Scan for the cell matching the given text and deliver its (x, y) coordinate at center. 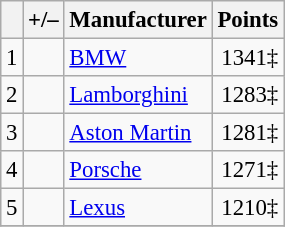
Points (248, 20)
Lamborghini (138, 95)
1 (12, 58)
5 (12, 208)
3 (12, 133)
1283‡ (248, 95)
4 (12, 170)
+/– (44, 20)
1341‡ (248, 58)
Manufacturer (138, 20)
1281‡ (248, 133)
1271‡ (248, 170)
2 (12, 95)
Porsche (138, 170)
1210‡ (248, 208)
BMW (138, 58)
Aston Martin (138, 133)
Lexus (138, 208)
